Search for the cell housing the specified text and yield its [x, y] center coordinate. 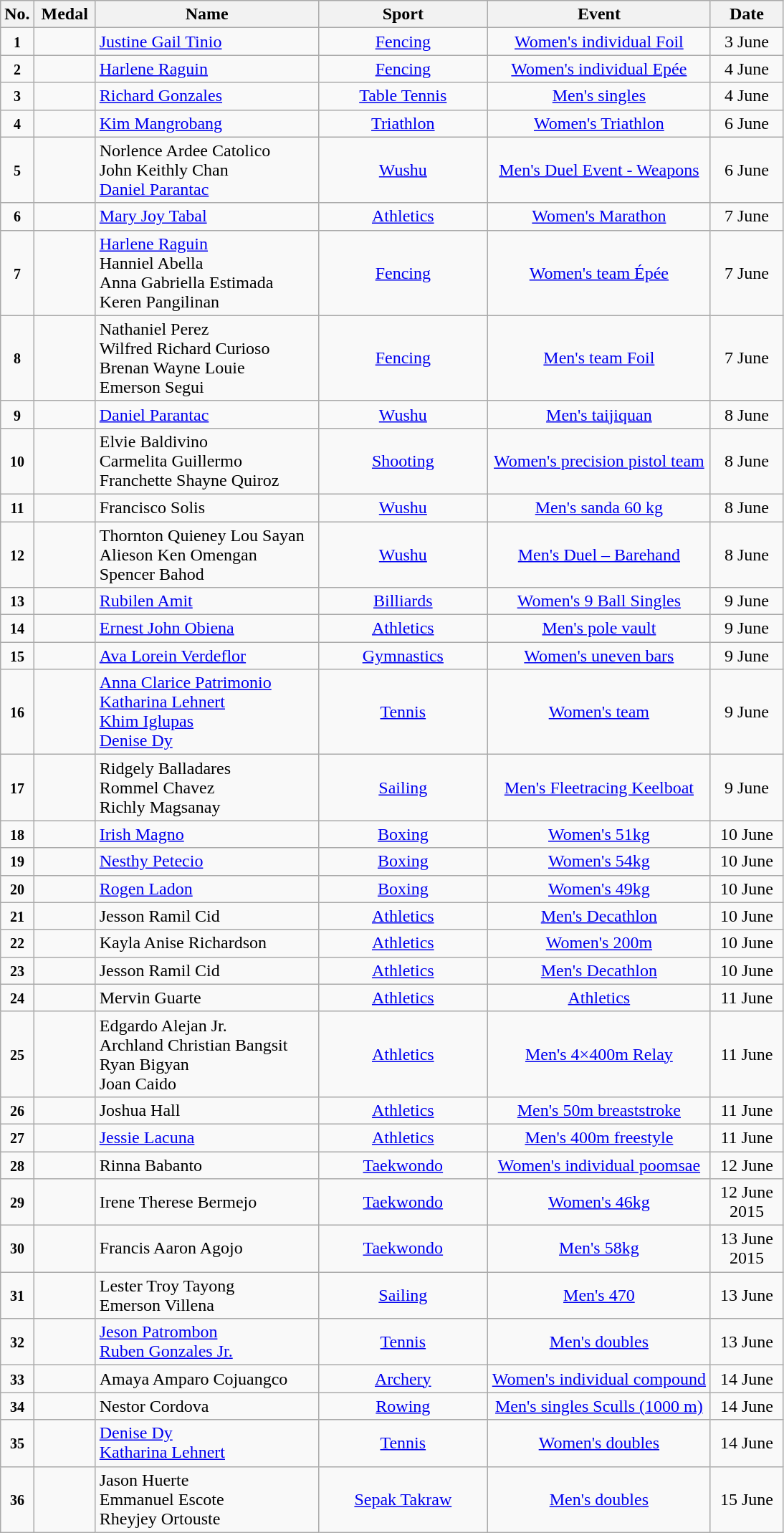
Ernest John Obiena [206, 629]
Denise DyKatharina Lehnert [206, 1443]
Rinna Babanto [206, 1165]
Medal [64, 14]
Women's 49kg [599, 889]
Men's taijiquan [599, 414]
Women's team Épée [599, 272]
16 [17, 712]
Rowing [403, 1406]
Irish Magno [206, 834]
3 [17, 96]
21 [17, 916]
Women's Marathon [599, 216]
12 [17, 555]
13 June 2015 [747, 1248]
31 [17, 1296]
Women's team [599, 712]
Date [747, 14]
Rogen Ladon [206, 889]
Men's singles Sculls (1000 m) [599, 1406]
26 [17, 1110]
20 [17, 889]
11 [17, 507]
Francisco Solis [206, 507]
Anna Clarice PatrimonioKatharina LehnertKhim IglupasDenise Dy [206, 712]
Kim Mangrobang [206, 123]
14 [17, 629]
Women's 200m [599, 943]
Nathaniel PerezWilfred Richard CuriosoBrenan Wayne LouieEmerson Segui [206, 358]
30 [17, 1248]
Men's 50m breaststroke [599, 1110]
Women's 9 Ball Singles [599, 601]
24 [17, 998]
25 [17, 1054]
Men's 400m freestyle [599, 1137]
13 [17, 601]
17 [17, 788]
Joshua Hall [206, 1110]
Amaya Amparo Cojuangco [206, 1379]
27 [17, 1137]
Mary Joy Tabal [206, 216]
Name [206, 14]
Men's 4×400m Relay [599, 1054]
Nesthy Petecio [206, 861]
Ridgely BalladaresRommel ChavezRichly Magsanay [206, 788]
Women's individual compound [599, 1379]
23 [17, 970]
Women's Triathlon [599, 123]
Table Tennis [403, 96]
32 [17, 1342]
36 [17, 1499]
Women's uneven bars [599, 656]
15 [17, 656]
Shooting [403, 461]
Daniel Parantac [206, 414]
Francis Aaron Agojo [206, 1248]
Women's individual poomsae [599, 1165]
Gymnastics [403, 656]
35 [17, 1443]
Archery [403, 1379]
Lester Troy TayongEmerson Villena [206, 1296]
10 [17, 461]
Women's 51kg [599, 834]
Men's 470 [599, 1296]
12 June 2015 [747, 1203]
Men's pole vault [599, 629]
Women's individual Epée [599, 69]
Men's Fleetracing Keelboat [599, 788]
7 [17, 272]
Men's Duel Event - Weapons [599, 170]
5 [17, 170]
Billiards [403, 601]
Jeson PatrombonRuben Gonzales Jr. [206, 1342]
Harlene Raguin [206, 69]
19 [17, 861]
Women's precision pistol team [599, 461]
34 [17, 1406]
Harlene RaguinHanniel AbellaAnna Gabriella EstimadaKeren Pangilinan [206, 272]
15 June [747, 1499]
Thornton Quieney Lou SayanAlieson Ken OmenganSpencer Bahod [206, 555]
9 [17, 414]
Ava Lorein Verdeflor [206, 656]
Men's singles [599, 96]
Triathlon [403, 123]
18 [17, 834]
4 [17, 123]
Men's team Foil [599, 358]
Elvie BaldivinoCarmelita GuillermoFranchette Shayne Quiroz [206, 461]
Richard Gonzales [206, 96]
Justine Gail Tinio [206, 42]
29 [17, 1203]
Men's Duel – Barehand [599, 555]
1 [17, 42]
Rubilen Amit [206, 601]
6 [17, 216]
Sepak Takraw [403, 1499]
2 [17, 69]
28 [17, 1165]
Kayla Anise Richardson [206, 943]
Norlence Ardee CatolicoJohn Keithly ChanDaniel Parantac [206, 170]
Edgardo Alejan Jr.Archland Christian BangsitRyan BigyanJoan Caido [206, 1054]
Women's 54kg [599, 861]
No. [17, 14]
Sport [403, 14]
8 [17, 358]
12 June [747, 1165]
Men's sanda 60 kg [599, 507]
Jason HuerteEmmanuel EscoteRheyjey Ortouste [206, 1499]
Men's 58kg [599, 1248]
Mervin Guarte [206, 998]
Jessie Lacuna [206, 1137]
3 June [747, 42]
Event [599, 14]
33 [17, 1379]
22 [17, 943]
Irene Therese Bermejo [206, 1203]
Women's 46kg [599, 1203]
Women's doubles [599, 1443]
Women's individual Foil [599, 42]
Nestor Cordova [206, 1406]
